Pinpoint the cell where the given text exists, returning its (x, y) midpoint coordinate. 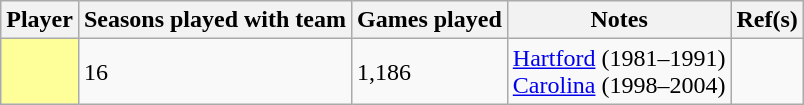
Seasons played with team (214, 20)
Notes (619, 20)
Games played (430, 20)
Hartford (1981–1991)Carolina (1998–2004) (619, 72)
Player (40, 20)
16 (214, 72)
1,186 (430, 72)
Ref(s) (767, 20)
